Pinpoint the cell where the given text exists, returning its (X, Y) midpoint coordinate. 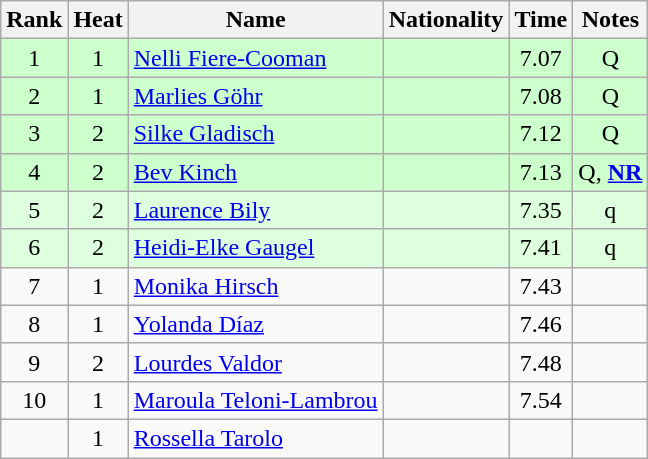
7.48 (541, 362)
7.35 (541, 210)
Heidi-Elke Gaugel (256, 248)
Rank (34, 20)
3 (34, 134)
7 (34, 286)
7.07 (541, 58)
7.12 (541, 134)
5 (34, 210)
Lourdes Valdor (256, 362)
7.13 (541, 172)
8 (34, 324)
Bev Kinch (256, 172)
Laurence Bily (256, 210)
Nationality (446, 20)
7.43 (541, 286)
Silke Gladisch (256, 134)
6 (34, 248)
Monika Hirsch (256, 286)
Yolanda Díaz (256, 324)
9 (34, 362)
10 (34, 400)
7.54 (541, 400)
4 (34, 172)
Q, NR (610, 172)
Nelli Fiere-Cooman (256, 58)
7.08 (541, 96)
Marlies Göhr (256, 96)
Name (256, 20)
7.46 (541, 324)
Maroula Teloni-Lambrou (256, 400)
Heat (98, 20)
7.41 (541, 248)
Rossella Tarolo (256, 438)
Time (541, 20)
Notes (610, 20)
